For the text-containing cell, return its midpoint in [X, Y] coordinate format. 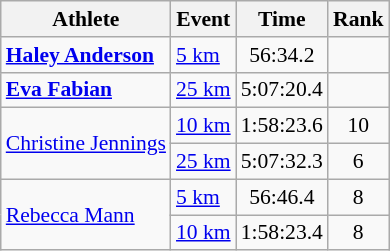
56:34.2 [282, 55]
1:58:23.4 [282, 233]
10 [358, 126]
Athlete [86, 19]
Rank [358, 19]
Christine Jennings [86, 144]
Rebecca Mann [86, 214]
5:07:32.3 [282, 162]
56:46.4 [282, 197]
Eva Fabian [86, 90]
1:58:23.6 [282, 126]
6 [358, 162]
5:07:20.4 [282, 90]
Time [282, 19]
Haley Anderson [86, 55]
Event [204, 19]
